Capture the cell that displays the provided text and extract its [X, Y] central coordinate. 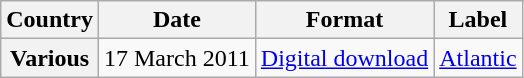
Format [344, 20]
17 March 2011 [176, 58]
Various [50, 58]
Country [50, 20]
Date [176, 20]
Label [478, 20]
Atlantic [478, 58]
Digital download [344, 58]
